Identify which cell holds the provided text, then report its (X, Y) central coordinate. 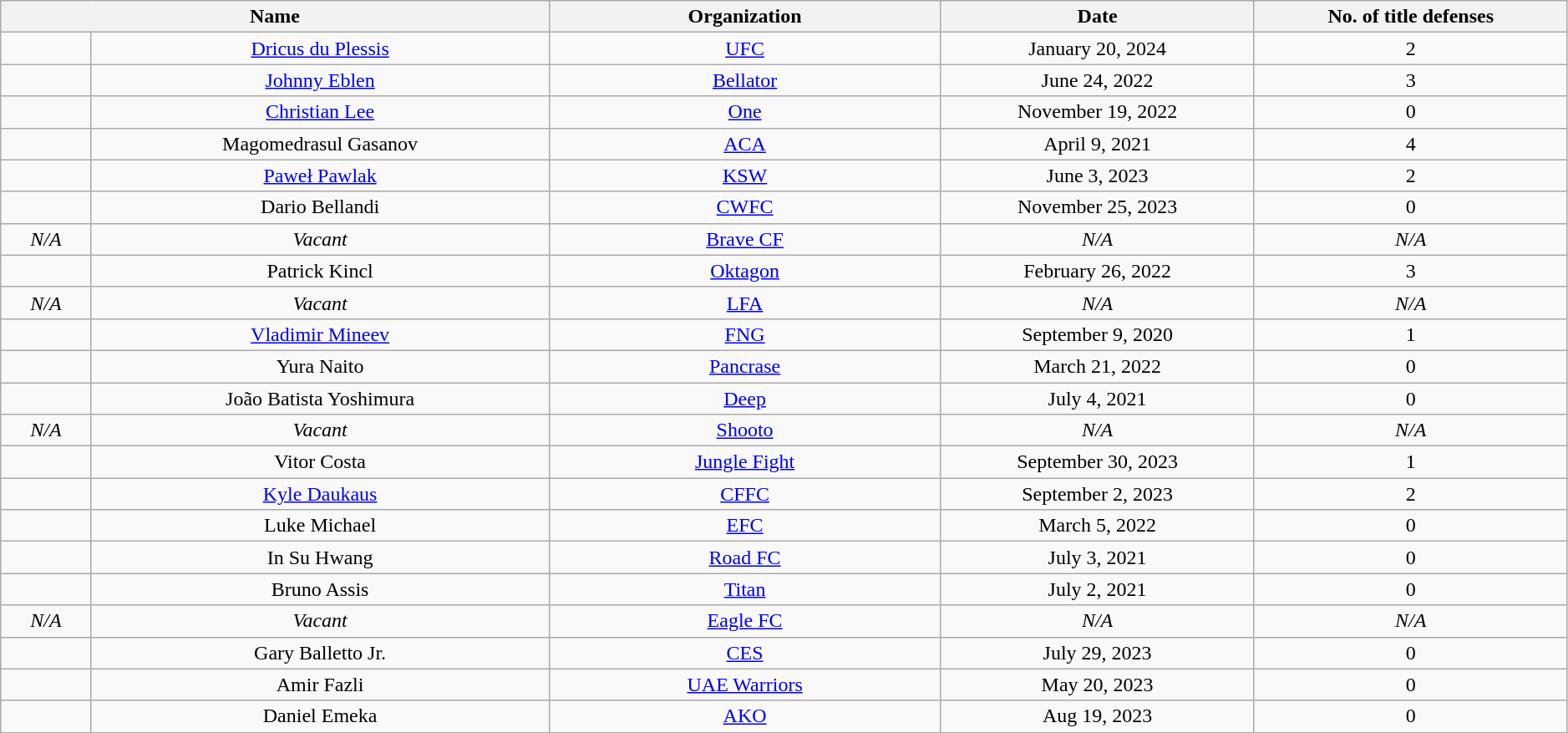
Deep (745, 399)
João Batista Yoshimura (320, 399)
September 2, 2023 (1098, 494)
CWFC (745, 207)
AKO (745, 716)
UAE Warriors (745, 685)
UFC (745, 48)
EFC (745, 526)
CFFC (745, 494)
Eagle FC (745, 621)
Bellator (745, 80)
KSW (745, 176)
Road FC (745, 557)
Dario Bellandi (320, 207)
Shooto (745, 430)
Organization (745, 17)
No. of title defenses (1410, 17)
Date (1098, 17)
Dricus du Plessis (320, 48)
Aug 19, 2023 (1098, 716)
Christian Lee (320, 112)
One (745, 112)
November 25, 2023 (1098, 207)
February 26, 2022 (1098, 271)
ACA (745, 144)
March 5, 2022 (1098, 526)
4 (1410, 144)
Magomedrasul Gasanov (320, 144)
Daniel Emeka (320, 716)
June 24, 2022 (1098, 80)
FNG (745, 334)
Jungle Fight (745, 462)
April 9, 2021 (1098, 144)
LFA (745, 303)
May 20, 2023 (1098, 685)
July 29, 2023 (1098, 653)
Bruno Assis (320, 589)
November 19, 2022 (1098, 112)
Amir Fazli (320, 685)
Pancrase (745, 366)
July 4, 2021 (1098, 399)
July 2, 2021 (1098, 589)
September 9, 2020 (1098, 334)
March 21, 2022 (1098, 366)
Brave CF (745, 239)
September 30, 2023 (1098, 462)
Yura Naito (320, 366)
Luke Michael (320, 526)
Kyle Daukaus (320, 494)
June 3, 2023 (1098, 176)
Johnny Eblen (320, 80)
January 20, 2024 (1098, 48)
Gary Balletto Jr. (320, 653)
Titan (745, 589)
Name (275, 17)
In Su Hwang (320, 557)
Vitor Costa (320, 462)
Patrick Kincl (320, 271)
July 3, 2021 (1098, 557)
Vladimir Mineev (320, 334)
Paweł Pawlak (320, 176)
CES (745, 653)
Oktagon (745, 271)
